Capture the cell that displays the provided text and extract its (X, Y) central coordinate. 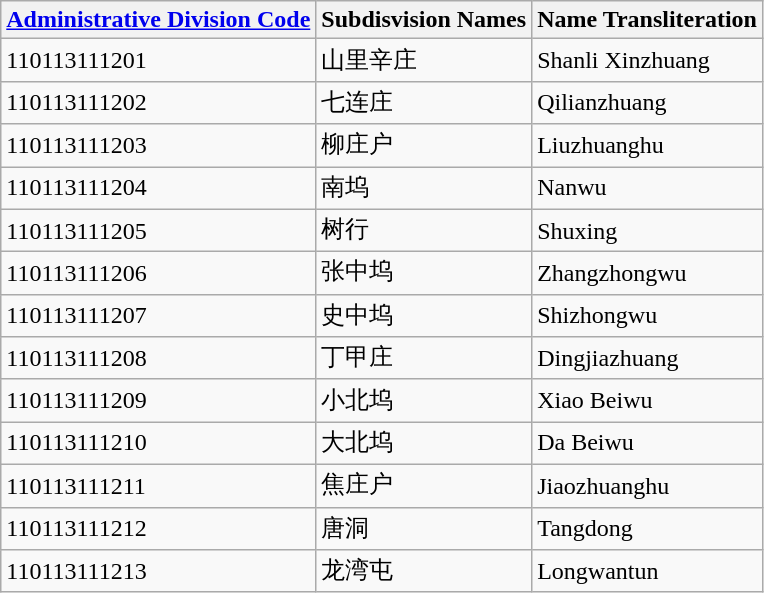
唐洞 (424, 528)
Qilianzhuang (648, 102)
Liuzhuanghu (648, 146)
焦庄户 (424, 486)
Da Beiwu (648, 444)
Xiao Beiwu (648, 400)
张中坞 (424, 274)
树行 (424, 230)
Subdisvision Names (424, 20)
110113111206 (158, 274)
110113111210 (158, 444)
Tangdong (648, 528)
柳庄户 (424, 146)
Jiaozhuanghu (648, 486)
龙湾屯 (424, 572)
小北坞 (424, 400)
史中坞 (424, 316)
Shanli Xinzhuang (648, 60)
Zhangzhongwu (648, 274)
南坞 (424, 188)
丁甲庄 (424, 358)
七连庄 (424, 102)
110113111209 (158, 400)
110113111203 (158, 146)
110113111205 (158, 230)
Longwantun (648, 572)
Name Transliteration (648, 20)
110113111202 (158, 102)
Shizhongwu (648, 316)
110113111201 (158, 60)
Dingjiazhuang (648, 358)
110113111211 (158, 486)
大北坞 (424, 444)
110113111208 (158, 358)
110113111212 (158, 528)
Shuxing (648, 230)
110113111207 (158, 316)
110113111213 (158, 572)
山里辛庄 (424, 60)
Nanwu (648, 188)
Administrative Division Code (158, 20)
110113111204 (158, 188)
